Determine the [X, Y] coordinate at the center of the cell enclosing the given text.  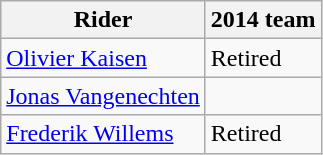
Rider [104, 20]
Olivier Kaisen [104, 58]
2014 team [263, 20]
Jonas Vangenechten [104, 96]
Frederik Willems [104, 134]
